Provide the [X, Y] coordinate of the cell's center where the given text is located.  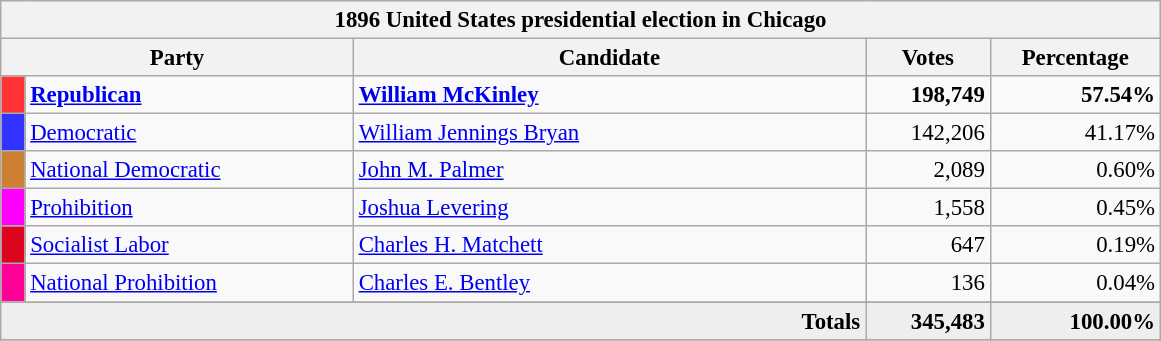
John M. Palmer [609, 170]
0.60% [1075, 170]
Candidate [609, 58]
Joshua Levering [609, 208]
Party [178, 58]
National Prohibition [189, 283]
National Democratic [189, 170]
1,558 [928, 208]
57.54% [1075, 95]
100.00% [1075, 321]
0.45% [1075, 208]
Charles E. Bentley [609, 283]
Prohibition [189, 208]
Totals [434, 321]
136 [928, 283]
Votes [928, 58]
198,749 [928, 95]
Charles H. Matchett [609, 245]
0.04% [1075, 283]
142,206 [928, 133]
1896 United States presidential election in Chicago [581, 20]
Republican [189, 95]
William Jennings Bryan [609, 133]
William McKinley [609, 95]
647 [928, 245]
2,089 [928, 170]
Democratic [189, 133]
0.19% [1075, 245]
345,483 [928, 321]
Socialist Labor [189, 245]
41.17% [1075, 133]
Percentage [1075, 58]
